From the cell containing the given text, extract its center point as (x, y) coordinate. 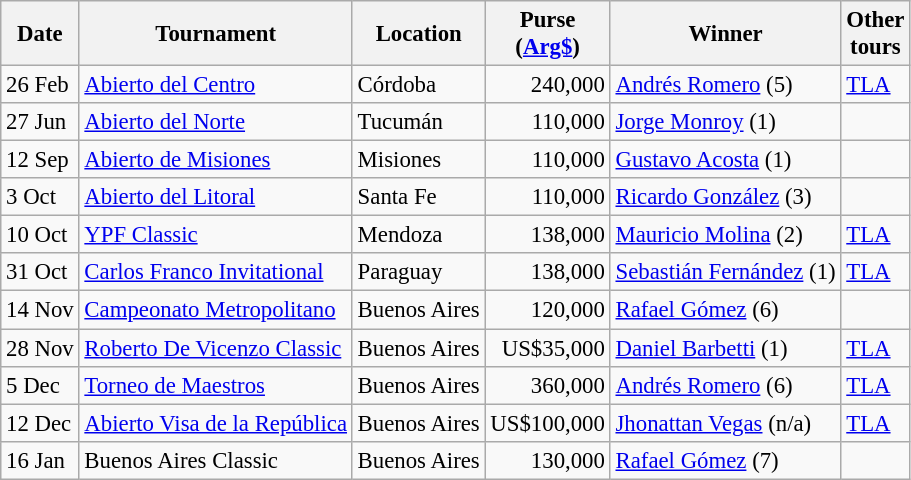
12 Dec (40, 423)
Jorge Monroy (1) (726, 122)
US$100,000 (548, 423)
5 Dec (40, 385)
Rafael Gómez (6) (726, 310)
Tournament (216, 34)
Tucumán (418, 122)
US$35,000 (548, 348)
Abierto del Litoral (216, 197)
Paraguay (418, 273)
Santa Fe (418, 197)
27 Jun (40, 122)
Andrés Romero (6) (726, 385)
Andrés Romero (5) (726, 85)
Abierto Visa de la República (216, 423)
240,000 (548, 85)
Othertours (876, 34)
Carlos Franco Invitational (216, 273)
Abierto del Centro (216, 85)
Torneo de Maestros (216, 385)
120,000 (548, 310)
Córdoba (418, 85)
Gustavo Acosta (1) (726, 160)
3 Oct (40, 197)
Sebastián Fernández (1) (726, 273)
Misiones (418, 160)
31 Oct (40, 273)
10 Oct (40, 235)
Campeonato Metropolitano (216, 310)
Abierto del Norte (216, 122)
Mendoza (418, 235)
Daniel Barbetti (1) (726, 348)
Buenos Aires Classic (216, 460)
Location (418, 34)
Ricardo González (3) (726, 197)
Purse(Arg$) (548, 34)
Date (40, 34)
Abierto de Misiones (216, 160)
12 Sep (40, 160)
Winner (726, 34)
Rafael Gómez (7) (726, 460)
Mauricio Molina (2) (726, 235)
14 Nov (40, 310)
360,000 (548, 385)
YPF Classic (216, 235)
26 Feb (40, 85)
28 Nov (40, 348)
16 Jan (40, 460)
Roberto De Vicenzo Classic (216, 348)
130,000 (548, 460)
Jhonattan Vegas (n/a) (726, 423)
